Extract the [x, y] coordinate from the center of the cell holding the provided text.  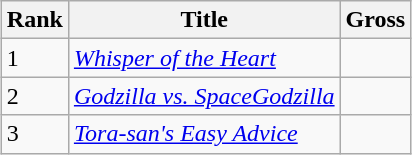
Rank [34, 20]
Whisper of the Heart [204, 58]
Title [204, 20]
2 [34, 96]
Tora-san's Easy Advice [204, 134]
1 [34, 58]
Godzilla vs. SpaceGodzilla [204, 96]
3 [34, 134]
Gross [376, 20]
